Return the (x, y) coordinate for the center point of the cell that contains the specified text.  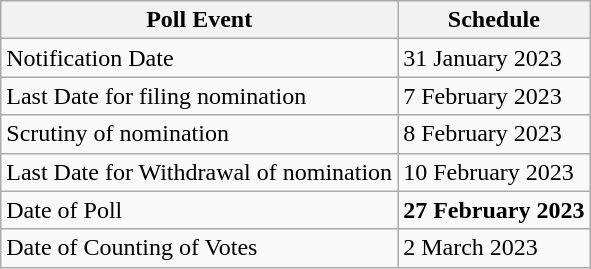
Notification Date (200, 58)
Date of Counting of Votes (200, 248)
Scrutiny of nomination (200, 134)
2 March 2023 (494, 248)
Last Date for Withdrawal of nomination (200, 172)
Last Date for filing nomination (200, 96)
Poll Event (200, 20)
7 February 2023 (494, 96)
Date of Poll (200, 210)
27 February 2023 (494, 210)
Schedule (494, 20)
31 January 2023 (494, 58)
10 February 2023 (494, 172)
8 February 2023 (494, 134)
